From the cell containing the given text, extract its center point as [X, Y] coordinate. 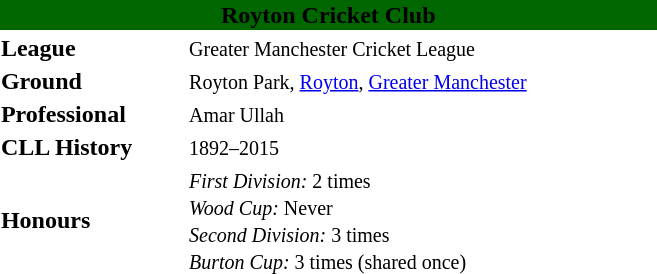
Greater Manchester Cricket League [422, 48]
1892–2015 [422, 147]
Royton Park, Royton, Greater Manchester [422, 81]
Amar Ullah [422, 114]
